Detect which cell encompasses the target text, then output its [x, y] center coordinate. 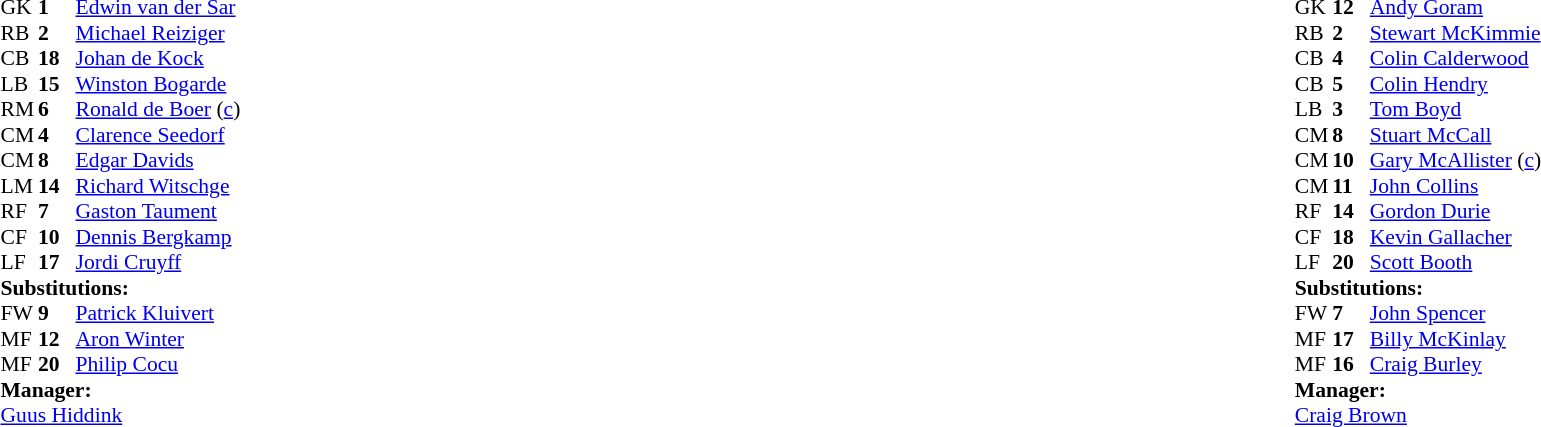
Stuart McCall [1456, 135]
Johan de Kock [158, 59]
Stewart McKimmie [1456, 33]
Edgar Davids [158, 161]
Philip Cocu [158, 365]
Scott Booth [1456, 263]
12 [57, 339]
Craig Burley [1456, 365]
Jordi Cruyff [158, 263]
John Collins [1456, 186]
16 [1351, 365]
Ronald de Boer (c) [158, 109]
6 [57, 109]
LM [19, 186]
15 [57, 84]
John Spencer [1456, 313]
Kevin Gallacher [1456, 237]
Colin Calderwood [1456, 59]
3 [1351, 109]
Clarence Seedorf [158, 135]
Aron Winter [158, 339]
Patrick Kluivert [158, 313]
Colin Hendry [1456, 84]
Tom Boyd [1456, 109]
Billy McKinlay [1456, 339]
Richard Witschge [158, 186]
9 [57, 313]
Michael Reiziger [158, 33]
RM [19, 109]
Gaston Taument [158, 211]
Gordon Durie [1456, 211]
11 [1351, 186]
Gary McAllister (c) [1456, 161]
5 [1351, 84]
Dennis Bergkamp [158, 237]
Winston Bogarde [158, 84]
